Scan for the cell matching the given text and deliver its [x, y] coordinate at center. 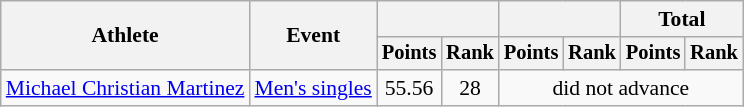
Event [312, 36]
Michael Christian Martinez [126, 88]
28 [470, 88]
Men's singles [312, 88]
did not advance [621, 88]
Athlete [126, 36]
55.56 [409, 88]
Total [682, 19]
